From the cell containing the given text, extract its center point as (x, y) coordinate. 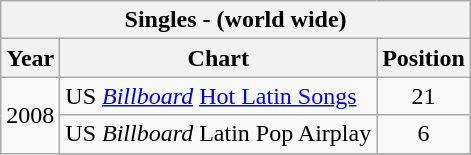
US Billboard Latin Pop Airplay (218, 134)
US Billboard Hot Latin Songs (218, 96)
Year (30, 58)
2008 (30, 115)
Chart (218, 58)
Singles - (world wide) (236, 20)
21 (424, 96)
6 (424, 134)
Position (424, 58)
